Search for the cell housing the specified text and yield its (x, y) center coordinate. 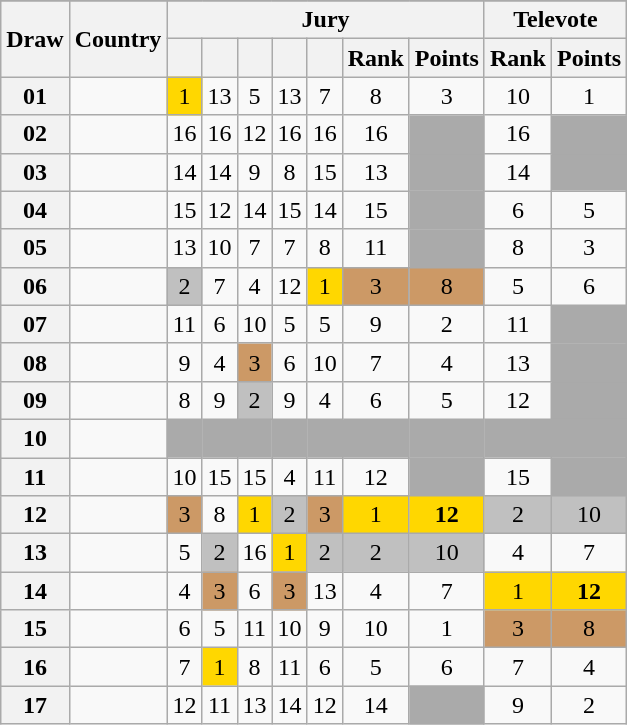
05 (35, 248)
04 (35, 210)
Televote (555, 20)
03 (35, 172)
Country (118, 39)
07 (35, 324)
08 (35, 362)
09 (35, 400)
02 (35, 134)
Draw (35, 39)
01 (35, 96)
17 (35, 705)
Jury (326, 20)
06 (35, 286)
